Return (X, Y) of the center of cell containing provided text 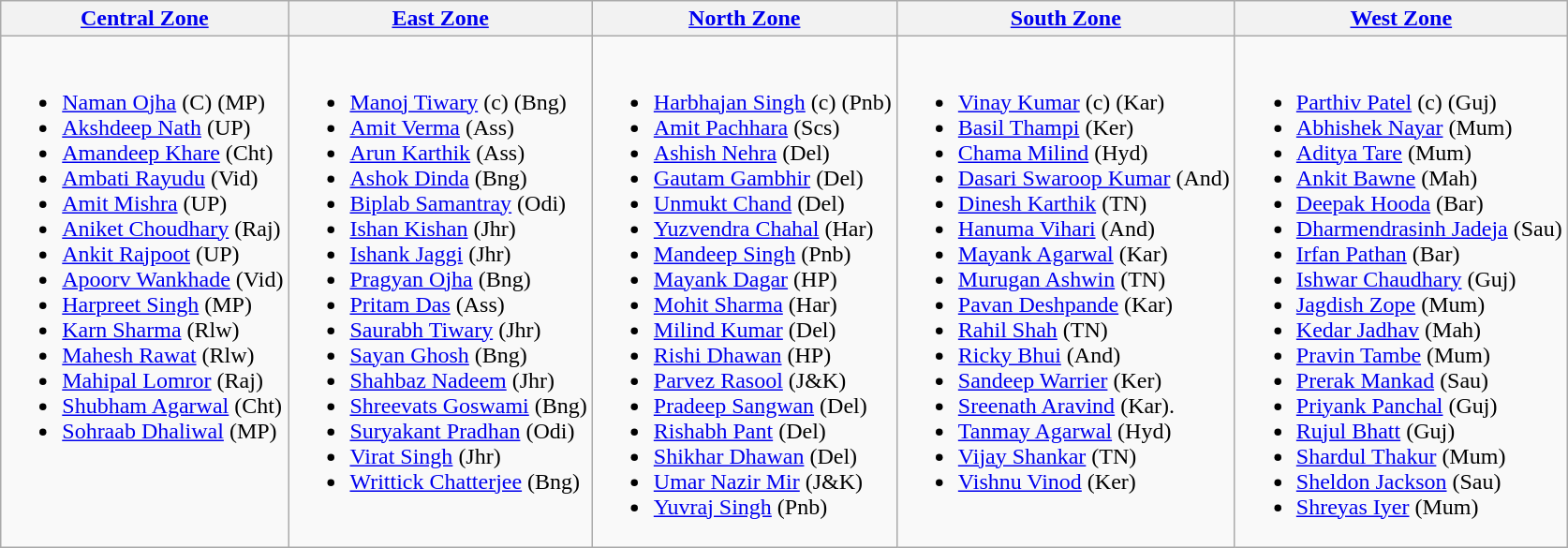
Central Zone (144, 19)
South Zone (1066, 19)
North Zone (744, 19)
West Zone (1401, 19)
East Zone (440, 19)
